Determine the [X, Y] coordinate at the center of the cell enclosing the given text.  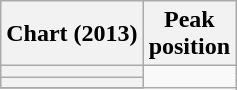
Peakposition [189, 34]
Chart (2013) [72, 34]
